Determine the [x, y] coordinate at the center of the cell enclosing the given text.  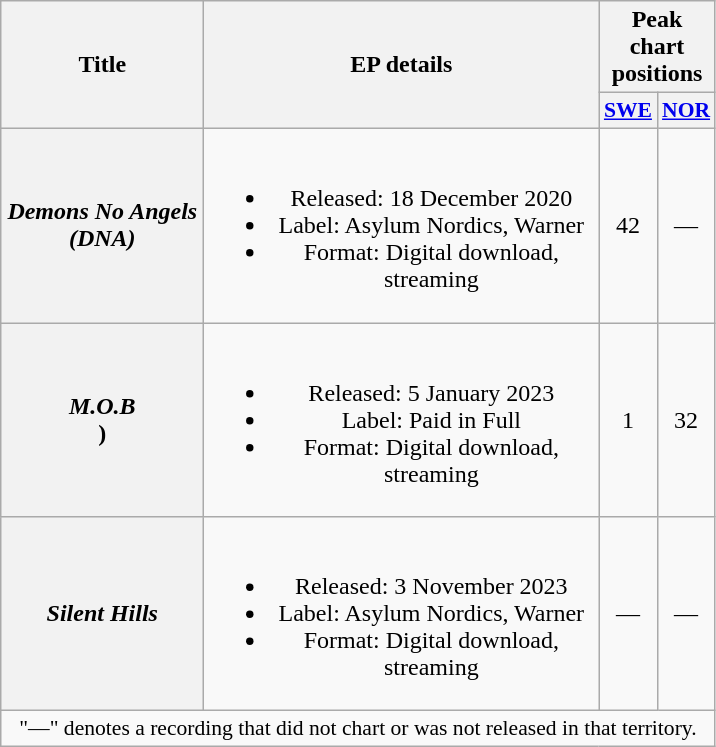
NOR [686, 111]
1 [628, 419]
Released: 3 November 2023Label: Asylum Nordics, WarnerFormat: Digital download, streaming [402, 614]
42 [628, 225]
Released: 5 January 2023Label: Paid in FullFormat: Digital download, streaming [402, 419]
"—" denotes a recording that did not chart or was not released in that territory. [358, 729]
Demons No Angels (DNA) [102, 225]
Title [102, 65]
SWE [628, 111]
32 [686, 419]
EP details [402, 65]
Silent Hills [102, 614]
Peak chart positions [657, 47]
Released: 18 December 2020Label: Asylum Nordics, WarnerFormat: Digital download, streaming [402, 225]
M.O.B) [102, 419]
